Scan for the cell matching the given text and deliver its (X, Y) coordinate at center. 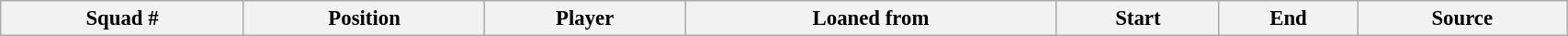
Start (1137, 18)
Loaned from (871, 18)
Position (364, 18)
Squad # (123, 18)
Player (585, 18)
End (1288, 18)
Source (1462, 18)
